Search for the cell housing the specified text and yield its [x, y] center coordinate. 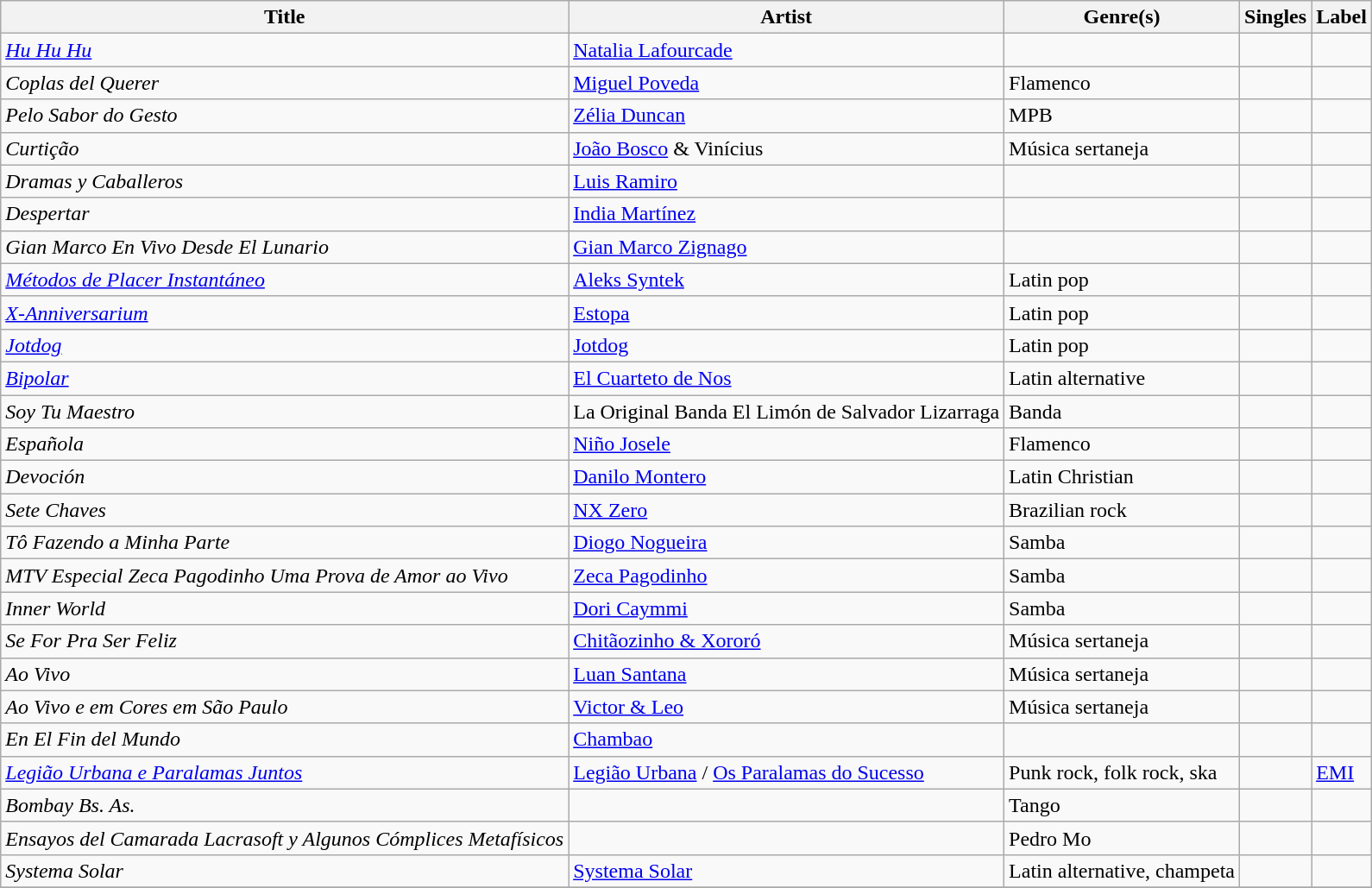
Danilo Montero [787, 477]
Chambao [787, 740]
Zélia Duncan [787, 116]
Coplas del Querer [285, 83]
Zeca Pagodinho [787, 576]
Victor & Leo [787, 707]
Latin Christian [1122, 477]
Singles [1275, 17]
Ao Vivo e em Cores em São Paulo [285, 707]
Española [285, 444]
MTV Especial Zeca Pagodinho Uma Prova de Amor ao Vivo [285, 576]
EMI [1342, 772]
Gian Marco En Vivo Desde El Lunario [285, 247]
La Original Banda El Limón de Salvador Lizarraga [787, 412]
India Martínez [787, 214]
Niño Josele [787, 444]
Inner World [285, 608]
NX Zero [787, 510]
Punk rock, folk rock, ska [1122, 772]
Sete Chaves [285, 510]
Bombay Bs. As. [285, 805]
Legião Urbana e Paralamas Juntos [285, 772]
Hu Hu Hu [285, 50]
Tô Fazendo a Minha Parte [285, 543]
Miguel Poveda [787, 83]
Luan Santana [787, 674]
Natalia Lafourcade [787, 50]
Soy Tu Maestro [285, 412]
Métodos de Placer Instantáneo [285, 280]
Legião Urbana / Os Paralamas do Sucesso [787, 772]
Se For Pra Ser Feliz [285, 641]
Title [285, 17]
Curtição [285, 148]
En El Fin del Mundo [285, 740]
Dori Caymmi [787, 608]
X-Anniversarium [285, 312]
Genre(s) [1122, 17]
Latin alternative, champeta [1122, 871]
Chitãozinho & Xororó [787, 641]
Tango [1122, 805]
Pedro Mo [1122, 838]
Latin alternative [1122, 378]
João Bosco & Vinícius [787, 148]
MPB [1122, 116]
Bipolar [285, 378]
Brazilian rock [1122, 510]
Luis Ramiro [787, 181]
Gian Marco Zignago [787, 247]
Dramas y Caballeros [285, 181]
Aleks Syntek [787, 280]
Pelo Sabor do Gesto [285, 116]
Despertar [285, 214]
Ao Vivo [285, 674]
El Cuarteto de Nos [787, 378]
Estopa [787, 312]
Banda [1122, 412]
Ensayos del Camarada Lacrasoft y Algunos Cómplices Metafísicos [285, 838]
Diogo Nogueira [787, 543]
Artist [787, 17]
Label [1342, 17]
Devoción [285, 477]
